Capture the cell that displays the provided text and extract its (X, Y) central coordinate. 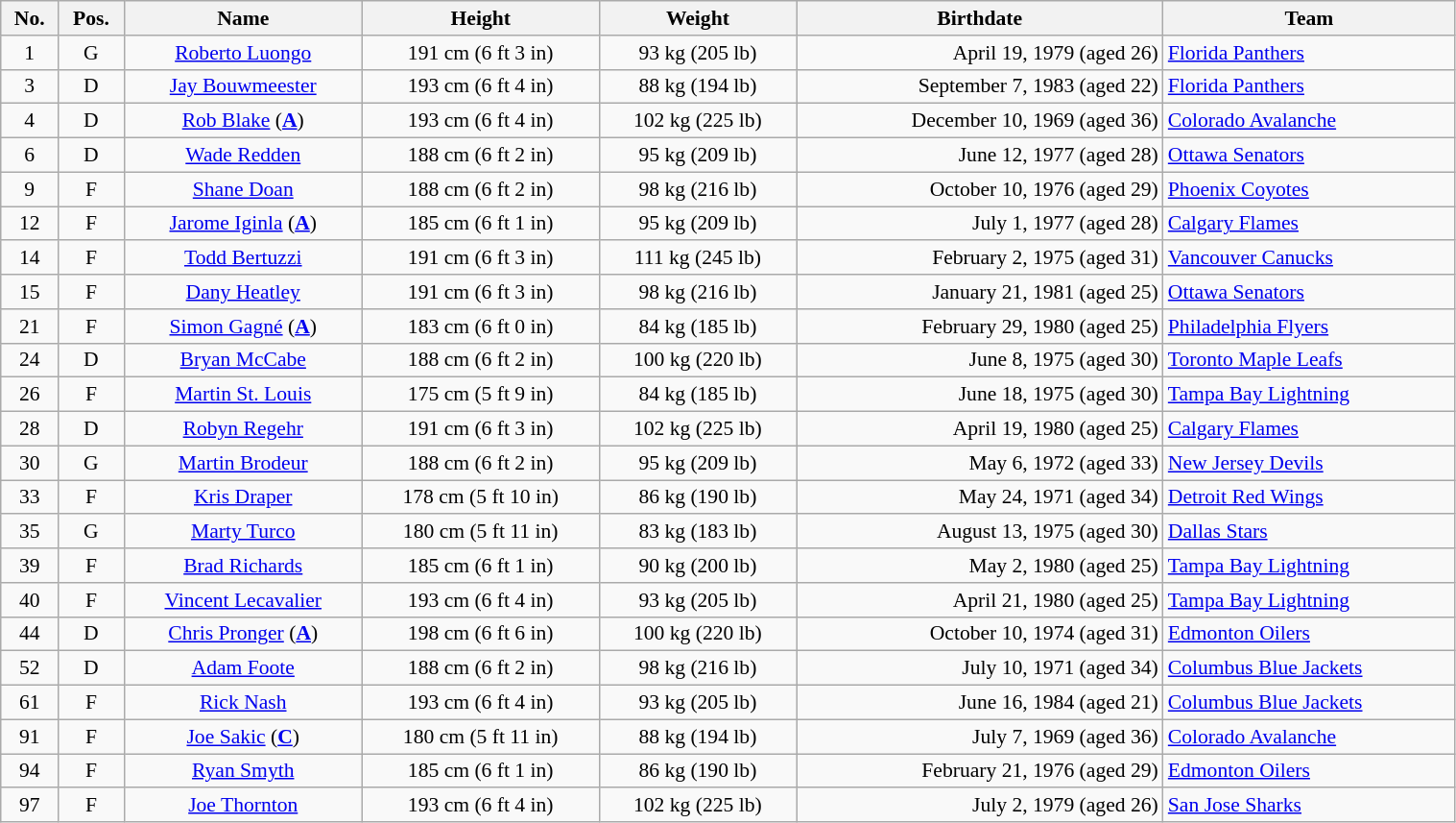
Detroit Red Wings (1309, 497)
October 10, 1976 (aged 29) (980, 189)
35 (30, 532)
Todd Bertuzzi (243, 258)
Weight (698, 18)
New Jersey Devils (1309, 463)
May 6, 1972 (aged 33) (980, 463)
183 cm (6 ft 0 in) (480, 327)
Pos. (91, 18)
Kris Draper (243, 497)
9 (30, 189)
Dallas Stars (1309, 532)
24 (30, 360)
June 16, 1984 (aged 21) (980, 703)
111 kg (245 lb) (698, 258)
August 13, 1975 (aged 30) (980, 532)
1 (30, 53)
Bryan McCabe (243, 360)
52 (30, 668)
3 (30, 86)
90 kg (200 lb) (698, 566)
Robyn Regehr (243, 429)
April 19, 1980 (aged 25) (980, 429)
September 7, 1983 (aged 22) (980, 86)
Chris Pronger (A) (243, 634)
May 2, 1980 (aged 25) (980, 566)
Birthdate (980, 18)
May 24, 1971 (aged 34) (980, 497)
Vancouver Canucks (1309, 258)
October 10, 1974 (aged 31) (980, 634)
Ryan Smyth (243, 771)
July 10, 1971 (aged 34) (980, 668)
33 (30, 497)
178 cm (5 ft 10 in) (480, 497)
Jay Bouwmeester (243, 86)
July 7, 1969 (aged 36) (980, 737)
Adam Foote (243, 668)
94 (30, 771)
6 (30, 156)
15 (30, 292)
26 (30, 395)
April 19, 1979 (aged 26) (980, 53)
Wade Redden (243, 156)
Joe Sakic (C) (243, 737)
198 cm (6 ft 6 in) (480, 634)
Name (243, 18)
97 (30, 806)
Phoenix Coyotes (1309, 189)
February 21, 1976 (aged 29) (980, 771)
Team (1309, 18)
Marty Turco (243, 532)
39 (30, 566)
83 kg (183 lb) (698, 532)
Height (480, 18)
July 2, 1979 (aged 26) (980, 806)
Dany Heatley (243, 292)
Vincent Lecavalier (243, 600)
San Jose Sharks (1309, 806)
4 (30, 121)
30 (30, 463)
No. (30, 18)
June 12, 1977 (aged 28) (980, 156)
February 29, 1980 (aged 25) (980, 327)
December 10, 1969 (aged 36) (980, 121)
40 (30, 600)
July 1, 1977 (aged 28) (980, 224)
Jarome Iginla (A) (243, 224)
February 2, 1975 (aged 31) (980, 258)
12 (30, 224)
21 (30, 327)
175 cm (5 ft 9 in) (480, 395)
61 (30, 703)
Martin Brodeur (243, 463)
Martin St. Louis (243, 395)
Joe Thornton (243, 806)
Simon Gagné (A) (243, 327)
Rob Blake (A) (243, 121)
Shane Doan (243, 189)
Rick Nash (243, 703)
April 21, 1980 (aged 25) (980, 600)
Toronto Maple Leafs (1309, 360)
Roberto Luongo (243, 53)
January 21, 1981 (aged 25) (980, 292)
June 18, 1975 (aged 30) (980, 395)
91 (30, 737)
44 (30, 634)
14 (30, 258)
Philadelphia Flyers (1309, 327)
June 8, 1975 (aged 30) (980, 360)
28 (30, 429)
Brad Richards (243, 566)
